For the text-containing cell, return its midpoint in (X, Y) coordinate format. 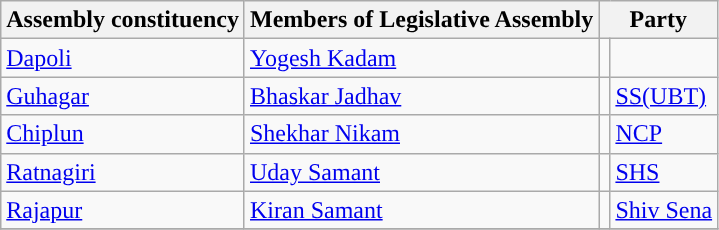
Shiv Sena (664, 210)
Chiplun (123, 134)
Yogesh Kadam (421, 58)
Guhagar (123, 96)
Assembly constituency (123, 20)
Bhaskar Jadhav (421, 96)
Kiran Samant (421, 210)
SS(UBT) (664, 96)
SHS (664, 172)
Dapoli (123, 58)
Rajapur (123, 210)
Ratnagiri (123, 172)
Uday Samant (421, 172)
Members of Legislative Assembly (421, 20)
Shekhar Nikam (421, 134)
Party (658, 20)
NCP (664, 134)
